Capture the cell that displays the provided text and extract its (X, Y) central coordinate. 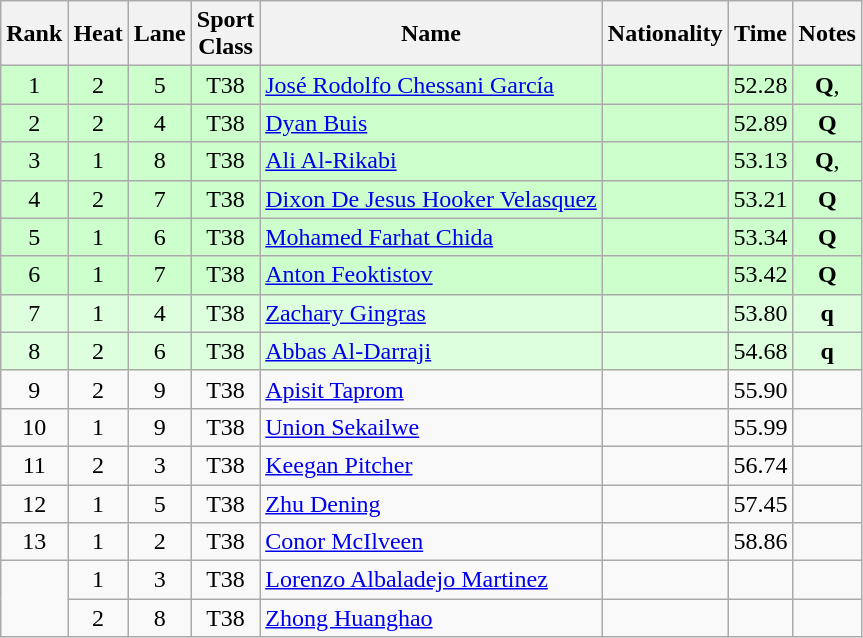
56.74 (760, 465)
58.86 (760, 542)
Dixon De Jesus Hooker Velasquez (432, 199)
Notes (827, 34)
Anton Feoktistov (432, 275)
Name (432, 34)
13 (34, 542)
53.34 (760, 237)
Apisit Taprom (432, 389)
SportClass (225, 34)
55.99 (760, 427)
52.89 (760, 123)
Ali Al-Rikabi (432, 161)
52.28 (760, 85)
Keegan Pitcher (432, 465)
Dyan Buis (432, 123)
10 (34, 427)
Mohamed Farhat Chida (432, 237)
Lorenzo Albaladejo Martinez (432, 580)
12 (34, 503)
Rank (34, 34)
55.90 (760, 389)
11 (34, 465)
Abbas Al-Darraji (432, 351)
Union Sekailwe (432, 427)
53.42 (760, 275)
José Rodolfo Chessani García (432, 85)
54.68 (760, 351)
53.13 (760, 161)
57.45 (760, 503)
Zhong Huanghao (432, 618)
Zachary Gingras (432, 313)
Nationality (665, 34)
Conor McIlveen (432, 542)
Zhu Dening (432, 503)
53.80 (760, 313)
Time (760, 34)
53.21 (760, 199)
Lane (160, 34)
Heat (98, 34)
